Determine the (x, y) coordinate at the center of the cell enclosing the given text.  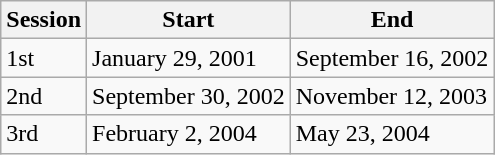
November 12, 2003 (392, 96)
September 16, 2002 (392, 58)
Start (189, 20)
2nd (44, 96)
3rd (44, 134)
February 2, 2004 (189, 134)
September 30, 2002 (189, 96)
Session (44, 20)
May 23, 2004 (392, 134)
January 29, 2001 (189, 58)
1st (44, 58)
End (392, 20)
